Return (x, y) of the center of cell containing provided text 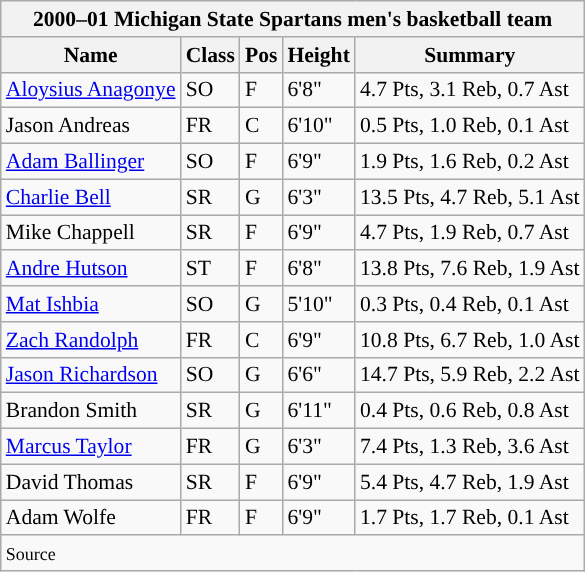
Jason Andreas (91, 126)
5'10" (318, 304)
Charlie Bell (91, 197)
6'10" (318, 126)
Height (318, 55)
Summary (470, 55)
Adam Ballinger (91, 162)
Mike Chappell (91, 233)
Class (210, 55)
David Thomas (91, 482)
Mat Ishbia (91, 304)
4.7 Pts, 1.9 Reb, 0.7 Ast (470, 233)
2000–01 Michigan State Spartans men's basketball team (293, 19)
Name (91, 55)
Brandon Smith (91, 411)
5.4 Pts, 4.7 Reb, 1.9 Ast (470, 482)
4.7 Pts, 3.1 Reb, 0.7 Ast (470, 90)
0.4 Pts, 0.6 Reb, 0.8 Ast (470, 411)
6'11" (318, 411)
Jason Richardson (91, 375)
Andre Hutson (91, 269)
7.4 Pts, 1.3 Reb, 3.6 Ast (470, 447)
1.7 Pts, 1.7 Reb, 0.1 Ast (470, 518)
Source (293, 554)
Marcus Taylor (91, 447)
Aloysius Anagonye (91, 90)
Adam Wolfe (91, 518)
10.8 Pts, 6.7 Reb, 1.0 Ast (470, 340)
13.8 Pts, 7.6 Reb, 1.9 Ast (470, 269)
Zach Randolph (91, 340)
ST (210, 269)
6'6" (318, 375)
0.5 Pts, 1.0 Reb, 0.1 Ast (470, 126)
0.3 Pts, 0.4 Reb, 0.1 Ast (470, 304)
1.9 Pts, 1.6 Reb, 0.2 Ast (470, 162)
Pos (262, 55)
14.7 Pts, 5.9 Reb, 2.2 Ast (470, 375)
13.5 Pts, 4.7 Reb, 5.1 Ast (470, 197)
